Output the (x, y) coordinate of the center of the cell containing the given text.  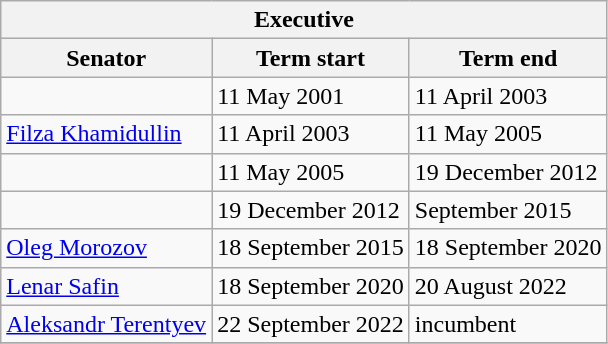
Filza Khamidullin (106, 134)
11 May 2001 (311, 96)
Aleksandr Terentyev (106, 324)
Lenar Safin (106, 286)
Senator (106, 58)
Term start (311, 58)
20 August 2022 (508, 286)
18 September 2015 (311, 248)
Term end (508, 58)
Oleg Morozov (106, 248)
22 September 2022 (311, 324)
September 2015 (508, 210)
incumbent (508, 324)
Executive (304, 20)
